Scan for the cell matching the given text and deliver its (x, y) coordinate at center. 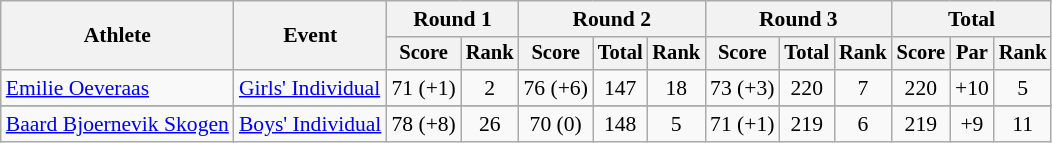
Round 2 (612, 19)
11 (1023, 124)
78 (+8) (423, 124)
Event (310, 36)
18 (676, 88)
73 (+3) (742, 88)
6 (863, 124)
Round 1 (452, 19)
Emilie Oeveraas (118, 88)
147 (620, 88)
70 (0) (555, 124)
76 (+6) (555, 88)
+10 (972, 88)
7 (863, 88)
Round 3 (798, 19)
Baard Bjoernevik Skogen (118, 124)
26 (490, 124)
2 (490, 88)
148 (620, 124)
Girls' Individual (310, 88)
Boys' Individual (310, 124)
Par (972, 54)
Athlete (118, 36)
+9 (972, 124)
